Scan for the cell matching the given text and deliver its (x, y) coordinate at center. 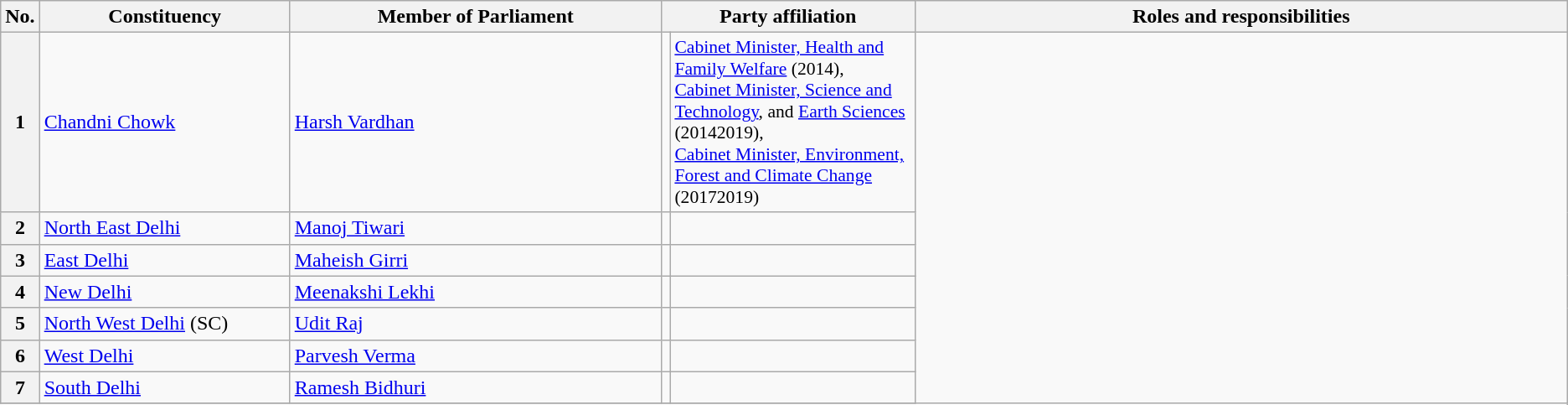
North East Delhi (164, 228)
1 (20, 122)
East Delhi (164, 260)
Member of Parliament (476, 17)
West Delhi (164, 356)
Manoj Tiwari (476, 228)
7 (20, 387)
North West Delhi (SC) (164, 324)
Parvesh Verma (476, 356)
Chandni Chowk (164, 122)
Meenakshi Lekhi (476, 292)
5 (20, 324)
6 (20, 356)
Constituency (164, 17)
New Delhi (164, 292)
No. (20, 17)
Udit Raj (476, 324)
2 (20, 228)
4 (20, 292)
Harsh Vardhan (476, 122)
Roles and responsibilities (1241, 17)
Maheish Girri (476, 260)
Party affiliation (787, 17)
South Delhi (164, 387)
3 (20, 260)
Ramesh Bidhuri (476, 387)
